Return the [x, y] coordinate for the center point of the cell that contains the specified text.  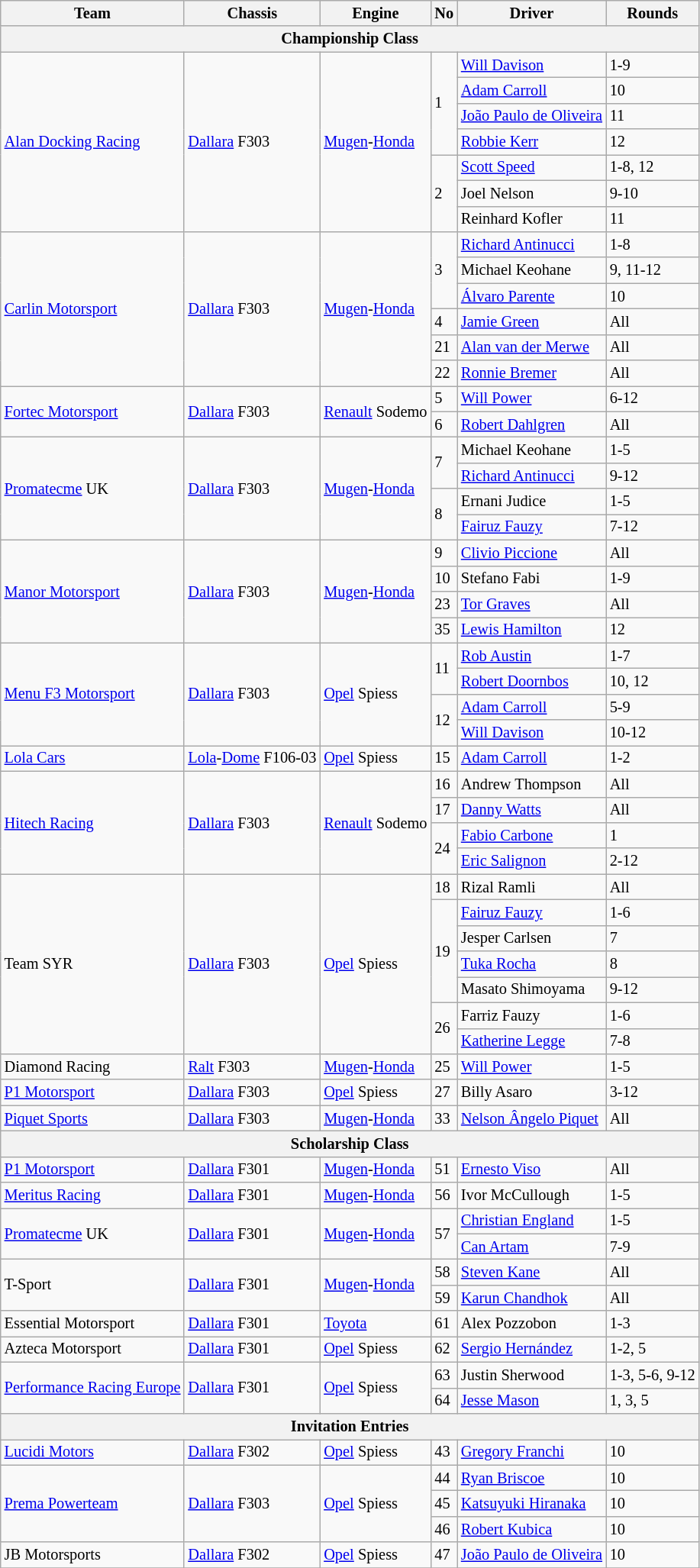
43 [444, 1452]
Katherine Legge [531, 1041]
Farriz Fauzy [531, 1015]
Ivor McCullough [531, 1195]
Robbie Kerr [531, 142]
1-2 [653, 758]
3-12 [653, 1092]
46 [444, 1529]
Piquet Sports [93, 1118]
9, 11-12 [653, 270]
21 [444, 347]
16 [444, 784]
59 [444, 1298]
1-3 [653, 1324]
Stefano Fabi [531, 579]
1-3, 5-6, 9-12 [653, 1375]
Tuka Rocha [531, 964]
Álvaro Parente [531, 296]
9 [444, 553]
Robert Doornbos [531, 681]
Alan van der Merwe [531, 347]
Lola Cars [93, 758]
Lola-Dome F106-03 [252, 758]
Eric Salignon [531, 861]
Ernesto Viso [531, 1170]
Carlin Motorsport [93, 308]
No [444, 13]
Tor Graves [531, 604]
Robert Kubica [531, 1529]
Justin Sherwood [531, 1375]
6 [444, 424]
Lucidi Motors [93, 1452]
Jamie Green [531, 321]
51 [444, 1170]
17 [444, 810]
7-9 [653, 1247]
Joel Nelson [531, 193]
Katsuyuki Hiranaka [531, 1503]
Azteca Motorsport [93, 1349]
Chassis [252, 13]
5-9 [653, 707]
3 [444, 270]
Karun Chandhok [531, 1298]
Billy Asaro [531, 1092]
Ronnie Bremer [531, 373]
Alex Pozzobon [531, 1324]
7-12 [653, 527]
Rounds [653, 13]
Robert Dahlgren [531, 424]
Toyota [376, 1324]
27 [444, 1092]
1-8, 12 [653, 167]
Gregory Franchi [531, 1452]
18 [444, 887]
35 [444, 630]
Engine [376, 13]
Rob Austin [531, 656]
10-12 [653, 733]
25 [444, 1066]
Jesper Carlsen [531, 938]
45 [444, 1503]
T-Sport [93, 1286]
Christian England [531, 1221]
26 [444, 1028]
15 [444, 758]
Scott Speed [531, 167]
5 [444, 398]
1-7 [653, 656]
Team SYR [93, 964]
Can Artam [531, 1247]
JB Motorsports [93, 1555]
62 [444, 1349]
2-12 [653, 861]
63 [444, 1375]
Nelson Ângelo Piquet [531, 1118]
Andrew Thompson [531, 784]
Clivio Piccione [531, 553]
24 [444, 847]
23 [444, 604]
Manor Motorsport [93, 591]
9-10 [653, 193]
Rizal Ramli [531, 887]
Hitech Racing [93, 823]
57 [444, 1234]
Performance Racing Europe [93, 1388]
Scholarship Class [350, 1144]
Essential Motorsport [93, 1324]
Reinhard Kofler [531, 219]
6-12 [653, 398]
47 [444, 1555]
64 [444, 1401]
Invitation Entries [350, 1426]
10, 12 [653, 681]
33 [444, 1118]
61 [444, 1324]
56 [444, 1195]
Menu F3 Motorsport [93, 695]
1-2, 5 [653, 1349]
7-8 [653, 1041]
Fortec Motorsport [93, 411]
1, 3, 5 [653, 1401]
Danny Watts [531, 810]
Ernani Judice [531, 502]
4 [444, 321]
44 [444, 1478]
Ryan Briscoe [531, 1478]
22 [444, 373]
Ralt F303 [252, 1066]
Alan Docking Racing [93, 142]
Fabio Carbone [531, 835]
Jesse Mason [531, 1401]
Diamond Racing [93, 1066]
Sergio Hernández [531, 1349]
Steven Kane [531, 1273]
Masato Shimoyama [531, 989]
19 [444, 951]
Championship Class [350, 39]
Prema Powerteam [93, 1504]
Meritus Racing [93, 1195]
Driver [531, 13]
1-8 [653, 244]
2 [444, 192]
Lewis Hamilton [531, 630]
Team [93, 13]
58 [444, 1273]
